Locate the cell with the specified text and output its [x, y] center coordinate. 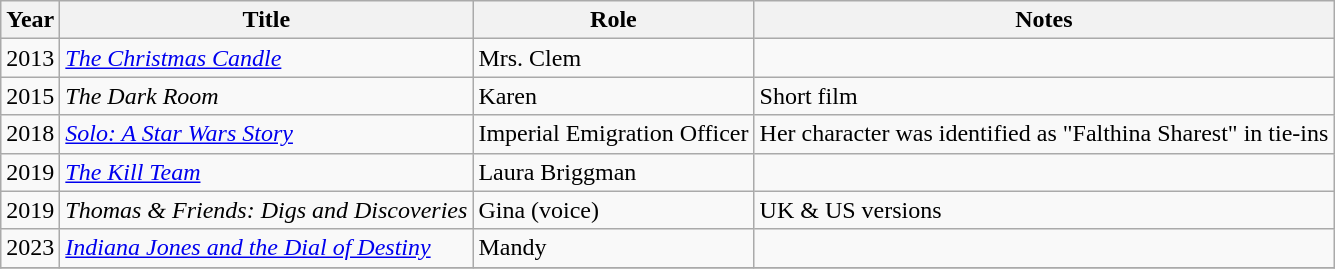
Year [30, 20]
2015 [30, 96]
Karen [614, 96]
2023 [30, 248]
2013 [30, 58]
Thomas & Friends: Digs and Discoveries [266, 210]
Imperial Emigration Officer [614, 134]
Title [266, 20]
Solo: A Star Wars Story [266, 134]
2018 [30, 134]
Mandy [614, 248]
Mrs. Clem [614, 58]
Her character was identified as "Falthina Sharest" in tie-ins [1044, 134]
The Christmas Candle [266, 58]
Notes [1044, 20]
Indiana Jones and the Dial of Destiny [266, 248]
The Kill Team [266, 172]
Short film [1044, 96]
Laura Briggman [614, 172]
Gina (voice) [614, 210]
Role [614, 20]
The Dark Room [266, 96]
UK & US versions [1044, 210]
